Capture the cell that displays the provided text and extract its (X, Y) central coordinate. 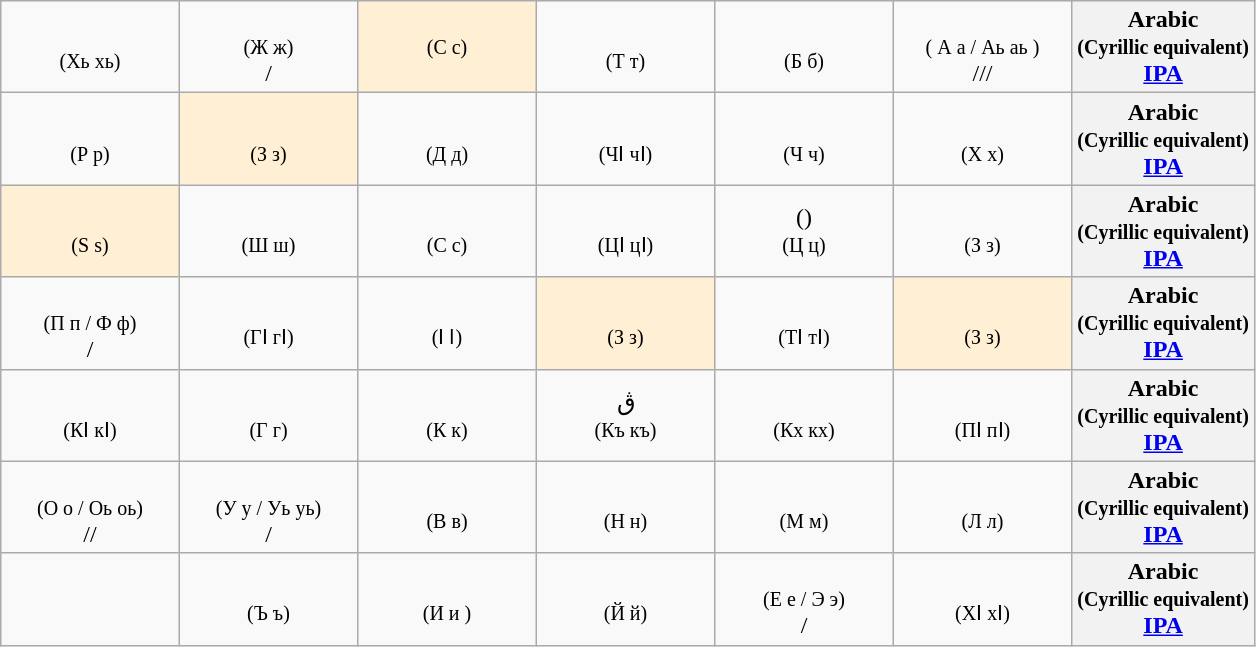
‌(ХӀ хӀ) (982, 599)
‌(Т т) (625, 47)
‌(S s) (90, 231)
‌(Й й) (625, 599)
‌(В в) (447, 507)
‌(М м) (804, 507)
‌(Ъ ъ) (268, 599)
‌( И и) (447, 599)
‌(Н н) (625, 507)
‌(Ӏ ӏ) (447, 323)
‌(Г г) (268, 415)
()‌(Ц ц) (804, 231)
ڨ‌(Къ къ) (625, 415)
‌(ГӀ гӀ) (268, 323)
‌(Ж ж)/ (268, 47)
‌(Х х) (982, 139)
‌( А а / Аь аь )/// (982, 47)
‌(Кх кх) (804, 415)
‌(ЦӀ цӀ) (625, 231)
‌(ЧӀ чӀ) (625, 139)
‌(Д д) (447, 139)
‌(О о / Оь оь)// (90, 507)
‌(Ч ч) (804, 139)
‌(Р р) (90, 139)
‌(Хь хь) (90, 47)
‌(С с) (447, 231)
‌(Л л) (982, 507)
‌(Б б) (804, 47)
‌(П п / Ф ф)/ (90, 323)
‌(С с)‍ (447, 47)
‌(ПӀ пӀ) (982, 415)
‌(ТӀ тӀ) (804, 323)
‌(Е е / Э э)/ (804, 599)
‌(КӀ кӀ) (90, 415)
‌(Ш ш) (268, 231)
‌(У у / Уь уь)/ (268, 507)
‌(К к) (447, 415)
